Capture the cell that displays the provided text and extract its (x, y) central coordinate. 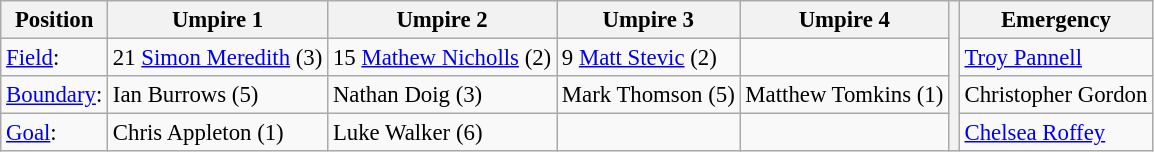
Christopher Gordon (1056, 95)
21 Simon Meredith (3) (218, 58)
Matthew Tomkins (1) (844, 95)
Mark Thomson (5) (648, 95)
Chris Appleton (1) (218, 133)
Emergency (1056, 20)
9 Matt Stevic (2) (648, 58)
Chelsea Roffey (1056, 133)
Boundary: (54, 95)
Troy Pannell (1056, 58)
Umpire 4 (844, 20)
15 Mathew Nicholls (2) (442, 58)
Goal: (54, 133)
Ian Burrows (5) (218, 95)
Luke Walker (6) (442, 133)
Umpire 1 (218, 20)
Nathan Doig (3) (442, 95)
Field: (54, 58)
Umpire 2 (442, 20)
Umpire 3 (648, 20)
Position (54, 20)
